Capture the cell that displays the provided text and extract its [x, y] central coordinate. 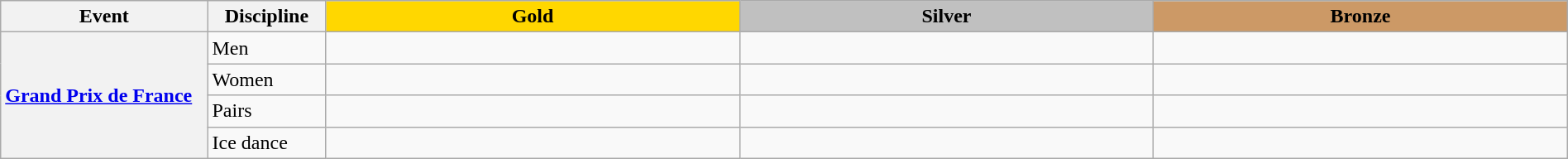
Men [266, 48]
Bronze [1360, 17]
Women [266, 79]
Grand Prix de France [104, 95]
Gold [533, 17]
Silver [946, 17]
Event [104, 17]
Discipline [266, 17]
Ice dance [266, 142]
Pairs [266, 111]
